Detect which cell encompasses the target text, then output its [x, y] center coordinate. 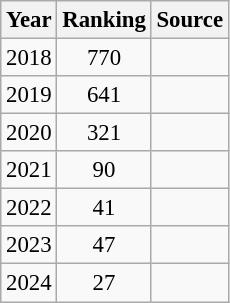
90 [104, 170]
2018 [29, 58]
41 [104, 208]
2023 [29, 245]
641 [104, 95]
Ranking [104, 20]
Year [29, 20]
47 [104, 245]
321 [104, 133]
2019 [29, 95]
2021 [29, 170]
27 [104, 283]
2020 [29, 133]
770 [104, 58]
Source [190, 20]
2024 [29, 283]
2022 [29, 208]
